Detect which cell encompasses the target text, then output its [x, y] center coordinate. 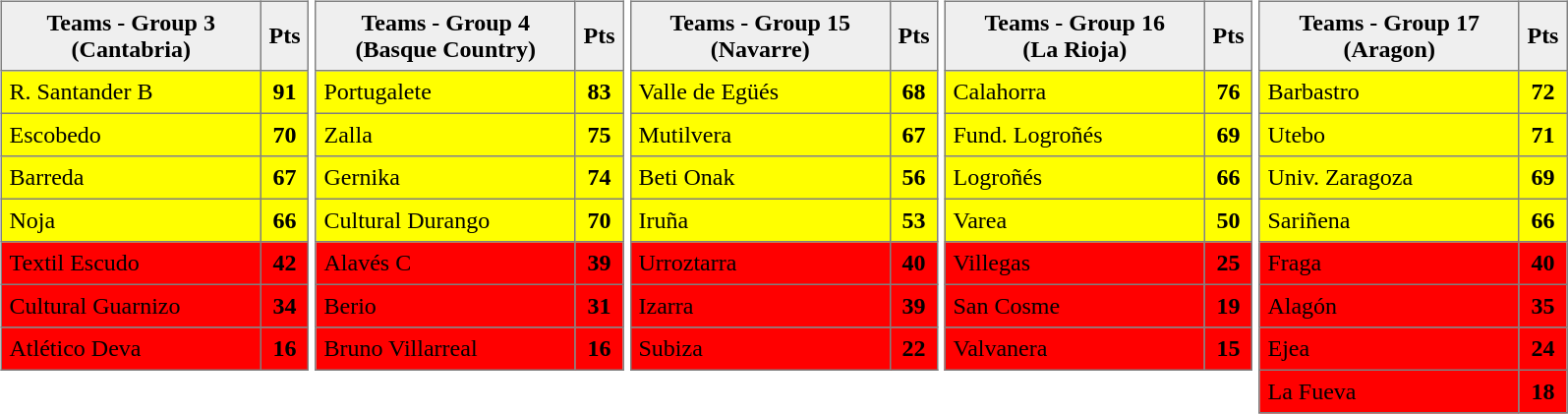
Cultural Guarnizo [131, 306]
72 [1542, 92]
83 [599, 92]
R. Santander B [131, 92]
Textil Escudo [131, 264]
Barreda [131, 178]
Fraga [1389, 264]
Barbastro [1389, 92]
75 [599, 135]
56 [913, 178]
Sariñena [1389, 220]
Mutilvera [760, 135]
Utebo [1389, 135]
Izarra [760, 306]
Urroztarra [760, 264]
Iruña [760, 220]
76 [1228, 92]
Calahorra [1074, 92]
68 [913, 92]
Cultural Durango [445, 220]
Gernika [445, 178]
Teams - Group 3(Cantabria) [131, 35]
Bruno Villarreal [445, 349]
Valvanera [1074, 349]
34 [284, 306]
74 [599, 178]
Zalla [445, 135]
25 [1228, 264]
Teams - Group 16(La Rioja) [1074, 35]
Alavés C [445, 264]
Berio [445, 306]
42 [284, 264]
Teams - Group 4(Basque Country) [445, 35]
La Fueva [1389, 391]
Portugalete [445, 92]
Valle de Egüés [760, 92]
50 [1228, 220]
31 [599, 306]
Noja [131, 220]
Atlético Deva [131, 349]
Univ. Zaragoza [1389, 178]
35 [1542, 306]
19 [1228, 306]
Villegas [1074, 264]
Alagón [1389, 306]
22 [913, 349]
18 [1542, 391]
53 [913, 220]
71 [1542, 135]
Teams - Group 17(Aragon) [1389, 35]
Subiza [760, 349]
Beti Onak [760, 178]
San Cosme [1074, 306]
Escobedo [131, 135]
Ejea [1389, 349]
91 [284, 92]
Teams - Group 15(Navarre) [760, 35]
Varea [1074, 220]
24 [1542, 349]
Logroñés [1074, 178]
Fund. Logroñés [1074, 135]
15 [1228, 349]
